Scan for the cell matching the given text and deliver its [X, Y] coordinate at center. 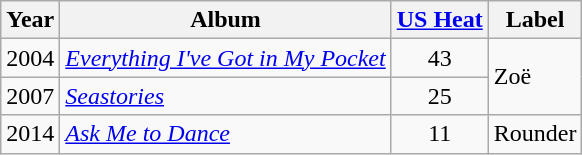
2004 [30, 58]
US Heat [440, 20]
Zoë [535, 77]
Everything I've Got in My Pocket [226, 58]
Rounder [535, 134]
43 [440, 58]
2007 [30, 96]
Seastories [226, 96]
Label [535, 20]
Ask Me to Dance [226, 134]
11 [440, 134]
Album [226, 20]
2014 [30, 134]
Year [30, 20]
25 [440, 96]
